Identify which cell holds the provided text, then report its (X, Y) central coordinate. 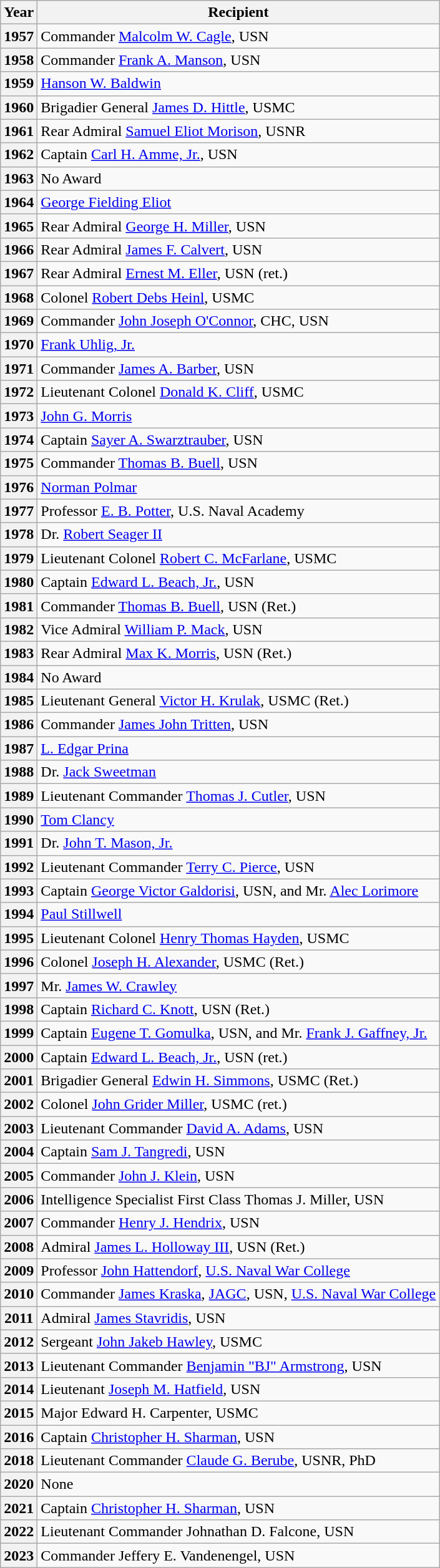
Captain Edward L. Beach, Jr., USN (ret.) (238, 1057)
Hanson W. Baldwin (238, 84)
1983 (19, 653)
1957 (19, 36)
1959 (19, 84)
2022 (19, 1532)
Lieutenant General Victor H. Krulak, USMC (Ret.) (238, 701)
2015 (19, 1413)
Rear Admiral Samuel Eliot Morison, USNR (238, 131)
Rear Admiral James F. Calvert, USN (238, 249)
2018 (19, 1461)
Brigadier General James D. Hittle, USMC (238, 107)
1961 (19, 131)
Dr. Robert Seager II (238, 535)
2005 (19, 1176)
2012 (19, 1342)
Year (19, 12)
2003 (19, 1128)
2000 (19, 1057)
2020 (19, 1484)
Commander John Joseph O'Connor, CHC, USN (238, 321)
1992 (19, 867)
2002 (19, 1105)
Dr. John T. Mason, Jr. (238, 843)
1994 (19, 914)
Professor E. B. Potter, U.S. Naval Academy (238, 511)
Tom Clancy (238, 820)
1988 (19, 772)
Colonel Robert Debs Heinl, USMC (238, 298)
Commander James Kraska, JAGC, USN, U.S. Naval War College (238, 1294)
Paul Stillwell (238, 914)
2006 (19, 1199)
1995 (19, 938)
1972 (19, 392)
Commander Henry J. Hendrix, USN (238, 1223)
Lieutenant Commander Terry C. Pierce, USN (238, 867)
1962 (19, 155)
Admiral James L. Holloway III, USN (Ret.) (238, 1247)
Brigadier General Edwin H. Simmons, USMC (Ret.) (238, 1081)
Intelligence Specialist First Class Thomas J. Miller, USN (238, 1199)
1990 (19, 820)
1968 (19, 298)
2013 (19, 1365)
1999 (19, 1033)
1986 (19, 725)
Captain Carl H. Amme, Jr., USN (238, 155)
Recipient (238, 12)
Commander James John Tritten, USN (238, 725)
Captain Eugene T. Gomulka, USN, and Mr. Frank J. Gaffney, Jr. (238, 1033)
2021 (19, 1508)
Captain Edward L. Beach, Jr., USN (238, 582)
1965 (19, 226)
Frank Uhlig, Jr. (238, 345)
Mr. James W. Crawley (238, 985)
George Fielding Eliot (238, 202)
Norman Polmar (238, 487)
Lieutenant Commander David A. Adams, USN (238, 1128)
Lieutenant Joseph M. Hatfield, USN (238, 1389)
1996 (19, 962)
L. Edgar Prina (238, 748)
1960 (19, 107)
2007 (19, 1223)
Dr. Jack Sweetman (238, 772)
Professor John Hattendorf, U.S. Naval War College (238, 1270)
Captain Richard C. Knott, USN (Ret.) (238, 1009)
2009 (19, 1270)
Commander Jeffery E. Vandenengel, USN (238, 1556)
Lieutenant Colonel Henry Thomas Hayden, USMC (238, 938)
1974 (19, 440)
Commander Thomas B. Buell, USN (238, 463)
Captain George Victor Galdorisi, USN, and Mr. Alec Lorimore (238, 891)
1979 (19, 558)
1978 (19, 535)
Colonel Joseph H. Alexander, USMC (Ret.) (238, 962)
1989 (19, 796)
1971 (19, 369)
1985 (19, 701)
1970 (19, 345)
1976 (19, 487)
Lieutenant Commander Thomas J. Cutler, USN (238, 796)
1966 (19, 249)
2001 (19, 1081)
Lieutenant Commander Claude G. Berube, USNR, PhD (238, 1461)
Lieutenant Commander Benjamin "BJ" Armstrong, USN (238, 1365)
1982 (19, 629)
2014 (19, 1389)
Admiral James Stavridis, USN (238, 1318)
2004 (19, 1152)
2008 (19, 1247)
John G. Morris (238, 416)
Lieutenant Commander Johnathan D. Falcone, USN (238, 1532)
1991 (19, 843)
Colonel John Grider Miller, USMC (ret.) (238, 1105)
None (238, 1484)
1958 (19, 60)
1987 (19, 748)
2023 (19, 1556)
Commander Frank A. Manson, USN (238, 60)
Sergeant John Jakeb Hawley, USMC (238, 1342)
Commander John J. Klein, USN (238, 1176)
Commander James A. Barber, USN (238, 369)
1967 (19, 273)
1977 (19, 511)
1984 (19, 677)
1973 (19, 416)
Lieutenant Colonel Robert C. McFarlane, USMC (238, 558)
1975 (19, 463)
1981 (19, 606)
Rear Admiral George H. Miller, USN (238, 226)
1963 (19, 178)
Lieutenant Colonel Donald K. Cliff, USMC (238, 392)
1993 (19, 891)
1969 (19, 321)
1980 (19, 582)
Rear Admiral Ernest M. Eller, USN (ret.) (238, 273)
Captain Sam J. Tangredi, USN (238, 1152)
1998 (19, 1009)
Major Edward H. Carpenter, USMC (238, 1413)
Commander Malcolm W. Cagle, USN (238, 36)
1997 (19, 985)
Rear Admiral Max K. Morris, USN (Ret.) (238, 653)
1964 (19, 202)
2016 (19, 1436)
2010 (19, 1294)
Commander Thomas B. Buell, USN (Ret.) (238, 606)
Vice Admiral William P. Mack, USN (238, 629)
Captain Sayer A. Swarztrauber, USN (238, 440)
2011 (19, 1318)
